Scan for the cell matching the given text and deliver its (X, Y) coordinate at center. 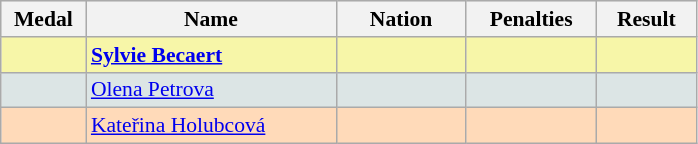
Kateřina Holubcová (211, 126)
Olena Petrova (211, 90)
Sylvie Becaert (211, 55)
Result (646, 19)
Nation (401, 19)
Name (211, 19)
Medal (44, 19)
Penalties (531, 19)
